Detect which cell encompasses the target text, then output its (X, Y) center coordinate. 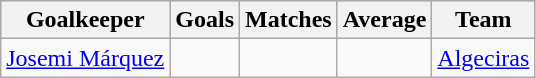
Average (384, 20)
Algeciras (484, 58)
Goalkeeper (86, 20)
Team (484, 20)
Matches (289, 20)
Goals (205, 20)
Josemi Márquez (86, 58)
